For the text-containing cell, return its midpoint in [X, Y] coordinate format. 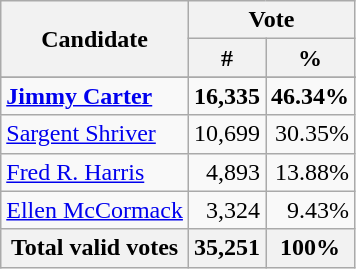
10,699 [226, 134]
16,335 [226, 96]
46.34% [310, 96]
13.88% [310, 172]
Sargent Shriver [95, 134]
Jimmy Carter [95, 96]
% [310, 58]
30.35% [310, 134]
35,251 [226, 248]
# [226, 58]
Total valid votes [95, 248]
9.43% [310, 210]
3,324 [226, 210]
4,893 [226, 172]
Ellen McCormack [95, 210]
100% [310, 248]
Fred R. Harris [95, 172]
Candidate [95, 39]
Vote [271, 20]
